Return the [x, y] coordinate for the center point of the cell that contains the specified text.  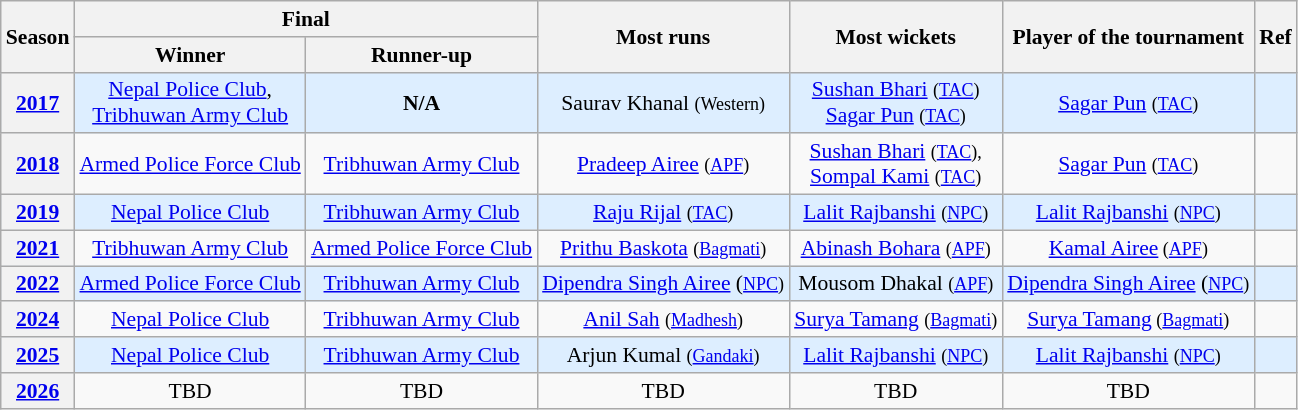
Most wickets [896, 36]
2025 [38, 355]
Raju Rijal (TAC) [663, 213]
2022 [38, 284]
Kamal Airee (APF) [1128, 248]
N/A [422, 102]
Season [38, 36]
Nepal Police Club,Tribhuwan Army Club [190, 102]
Mousom Dhakal (APF) [896, 284]
Runner-up [422, 55]
Saurav Khanal (Western) [663, 102]
Sushan Bhari (TAC)Sagar Pun (TAC) [896, 102]
2017 [38, 102]
Sushan Bhari (TAC),Sompal Kami (TAC) [896, 164]
Player of the tournament [1128, 36]
Most runs [663, 36]
Winner [190, 55]
2019 [38, 213]
2026 [38, 391]
Pradeep Airee (APF) [663, 164]
Abinash Bohara (APF) [896, 248]
Prithu Baskota (Bagmati) [663, 248]
Anil Sah (Madhesh) [663, 320]
2018 [38, 164]
Final [306, 19]
Arjun Kumal (Gandaki) [663, 355]
2021 [38, 248]
Ref [1275, 36]
2024 [38, 320]
